Search for the cell housing the specified text and yield its (X, Y) center coordinate. 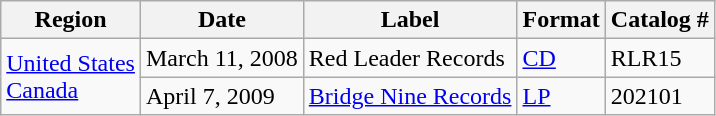
Date (222, 20)
CD (561, 58)
Red Leader Records (410, 58)
Region (71, 20)
202101 (660, 96)
Bridge Nine Records (410, 96)
United States Canada (71, 77)
March 11, 2008 (222, 58)
Format (561, 20)
April 7, 2009 (222, 96)
RLR15 (660, 58)
LP (561, 96)
Label (410, 20)
Catalog # (660, 20)
